Output the (X, Y) coordinate of the center of the cell containing the given text.  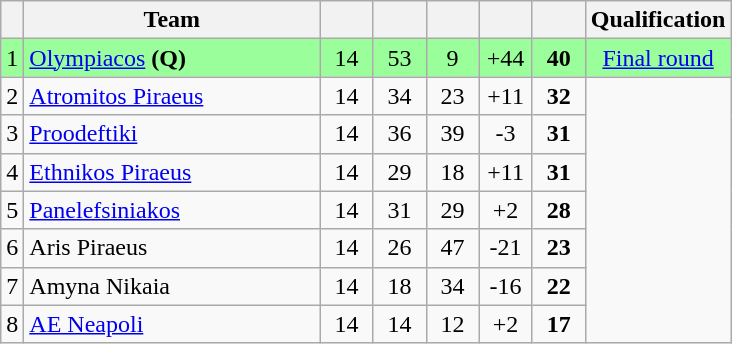
AE Neapoli (172, 324)
-3 (506, 134)
Panelefsiniakos (172, 210)
3 (12, 134)
Proodeftiki (172, 134)
47 (452, 248)
Aris Piraeus (172, 248)
2 (12, 96)
22 (558, 286)
26 (400, 248)
+44 (506, 58)
6 (12, 248)
5 (12, 210)
Qualification (658, 20)
53 (400, 58)
4 (12, 172)
Final round (658, 58)
Olympiacos (Q) (172, 58)
9 (452, 58)
12 (452, 324)
Amyna Nikaia (172, 286)
Atromitos Piraeus (172, 96)
-21 (506, 248)
32 (558, 96)
8 (12, 324)
36 (400, 134)
17 (558, 324)
Ethnikos Piraeus (172, 172)
7 (12, 286)
Team (172, 20)
39 (452, 134)
-16 (506, 286)
28 (558, 210)
40 (558, 58)
1 (12, 58)
